Find where the given text appears and provide that cell's center as [x, y] coordinate. 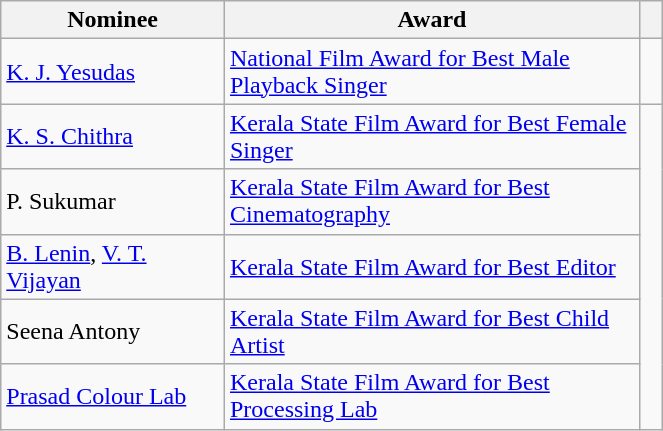
Nominee [113, 20]
Kerala State Film Award for Best Cinematography [432, 202]
B. Lenin, V. T. Vijayan [113, 266]
Kerala State Film Award for Best Processing Lab [432, 396]
Seena Antony [113, 332]
Prasad Colour Lab [113, 396]
Award [432, 20]
Kerala State Film Award for Best Female Singer [432, 136]
Kerala State Film Award for Best Child Artist [432, 332]
National Film Award for Best Male Playback Singer [432, 72]
K. S. Chithra [113, 136]
P. Sukumar [113, 202]
K. J. Yesudas [113, 72]
Kerala State Film Award for Best Editor [432, 266]
